For the text-containing cell, return its midpoint in [X, Y] coordinate format. 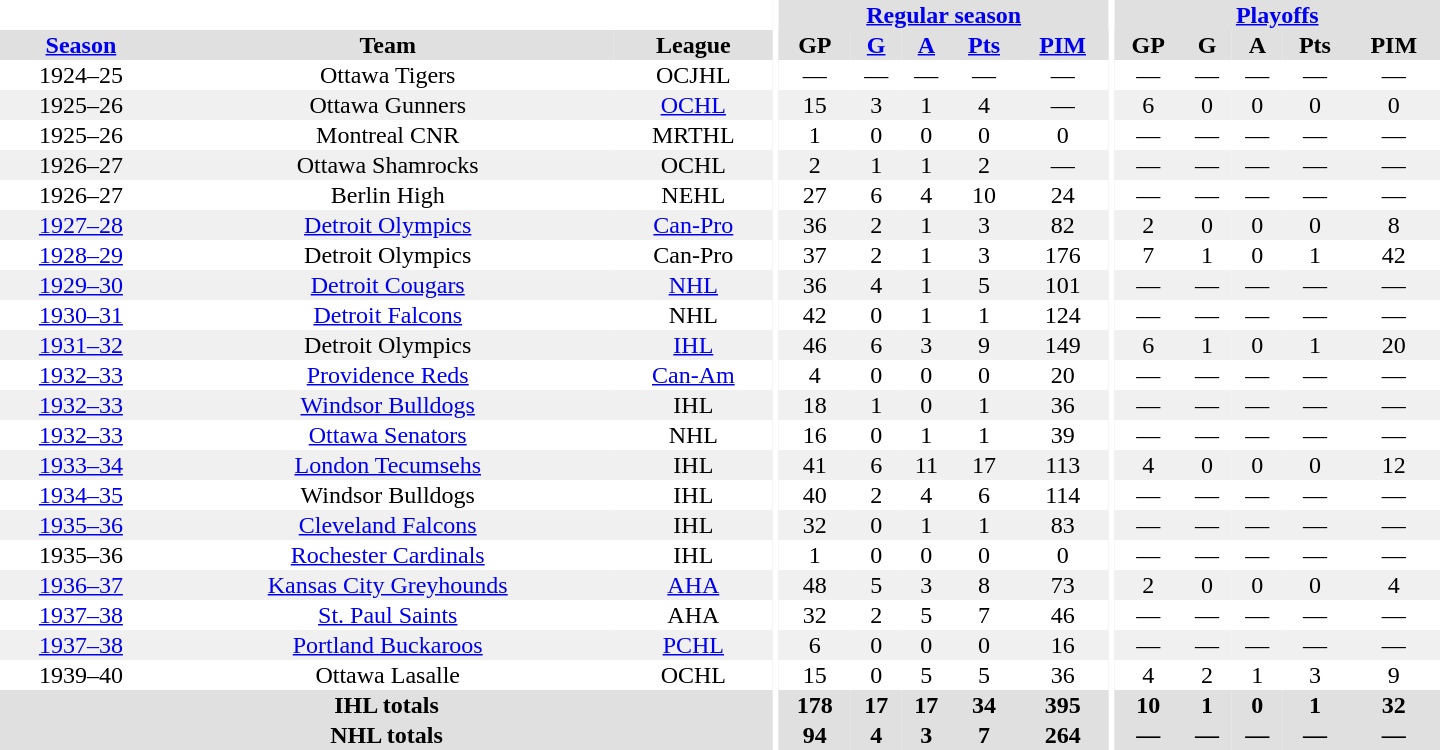
Ottawa Shamrocks [388, 165]
1929–30 [81, 285]
Detroit Cougars [388, 285]
264 [1063, 735]
1928–29 [81, 255]
149 [1063, 345]
24 [1063, 195]
Can-Am [694, 375]
Berlin High [388, 195]
Detroit Falcons [388, 315]
101 [1063, 285]
113 [1063, 465]
1930–31 [81, 315]
1936–37 [81, 585]
83 [1063, 525]
Team [388, 45]
Cleveland Falcons [388, 525]
48 [816, 585]
34 [984, 705]
176 [1063, 255]
Ottawa Lasalle [388, 675]
1933–34 [81, 465]
1927–28 [81, 225]
27 [816, 195]
12 [1394, 465]
NEHL [694, 195]
Ottawa Senators [388, 435]
1931–32 [81, 345]
1934–35 [81, 495]
Montreal CNR [388, 135]
Ottawa Gunners [388, 105]
Kansas City Greyhounds [388, 585]
40 [816, 495]
PCHL [694, 645]
St. Paul Saints [388, 615]
73 [1063, 585]
395 [1063, 705]
London Tecumsehs [388, 465]
41 [816, 465]
Rochester Cardinals [388, 555]
NHL totals [386, 735]
82 [1063, 225]
Ottawa Tigers [388, 75]
MRTHL [694, 135]
Playoffs [1277, 15]
114 [1063, 495]
94 [816, 735]
124 [1063, 315]
11 [926, 465]
Providence Reds [388, 375]
1924–25 [81, 75]
Regular season [944, 15]
League [694, 45]
18 [816, 405]
39 [1063, 435]
Season [81, 45]
Portland Buckaroos [388, 645]
IHL totals [386, 705]
OCJHL [694, 75]
178 [816, 705]
37 [816, 255]
1939–40 [81, 675]
